Determine the [X, Y] coordinate at the center of the cell enclosing the given text.  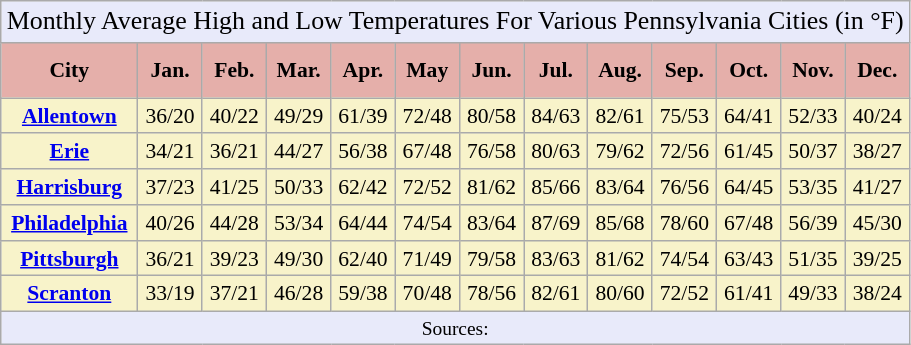
37/23 [170, 187]
80/60 [620, 294]
Jul. [556, 70]
61/45 [749, 152]
46/28 [298, 294]
53/34 [298, 223]
39/23 [234, 259]
71/49 [427, 259]
37/21 [234, 294]
53/35 [813, 187]
72/48 [427, 116]
45/30 [877, 223]
79/58 [491, 259]
79/62 [620, 152]
Feb. [234, 70]
40/22 [234, 116]
84/63 [556, 116]
Aug. [620, 70]
40/26 [170, 223]
Sources: [456, 328]
64/45 [749, 187]
Allentown [70, 116]
85/66 [556, 187]
Monthly Average High and Low Temperatures For Various Pennsylvania Cities (in °F) [456, 22]
33/19 [170, 294]
76/58 [491, 152]
51/35 [813, 259]
83/63 [556, 259]
41/25 [234, 187]
Pittsburgh [70, 259]
78/56 [491, 294]
61/39 [363, 116]
64/44 [363, 223]
City [70, 70]
Erie [70, 152]
Dec. [877, 70]
Sep. [684, 70]
64/41 [749, 116]
38/27 [877, 152]
38/24 [877, 294]
80/63 [556, 152]
May [427, 70]
56/38 [363, 152]
44/28 [234, 223]
Oct. [749, 70]
52/33 [813, 116]
72/56 [684, 152]
Jun. [491, 70]
Jan. [170, 70]
34/21 [170, 152]
62/42 [363, 187]
40/24 [877, 116]
39/25 [877, 259]
49/30 [298, 259]
50/33 [298, 187]
87/69 [556, 223]
Philadelphia [70, 223]
50/37 [813, 152]
41/27 [877, 187]
85/68 [620, 223]
76/56 [684, 187]
56/39 [813, 223]
Scranton [70, 294]
Harrisburg [70, 187]
78/60 [684, 223]
49/33 [813, 294]
Mar. [298, 70]
Apr. [363, 70]
80/58 [491, 116]
36/20 [170, 116]
49/29 [298, 116]
62/40 [363, 259]
Nov. [813, 70]
75/53 [684, 116]
70/48 [427, 294]
59/38 [363, 294]
44/27 [298, 152]
63/43 [749, 259]
61/41 [749, 294]
